Return the (X, Y) coordinate for the center point of the cell that contains the specified text.  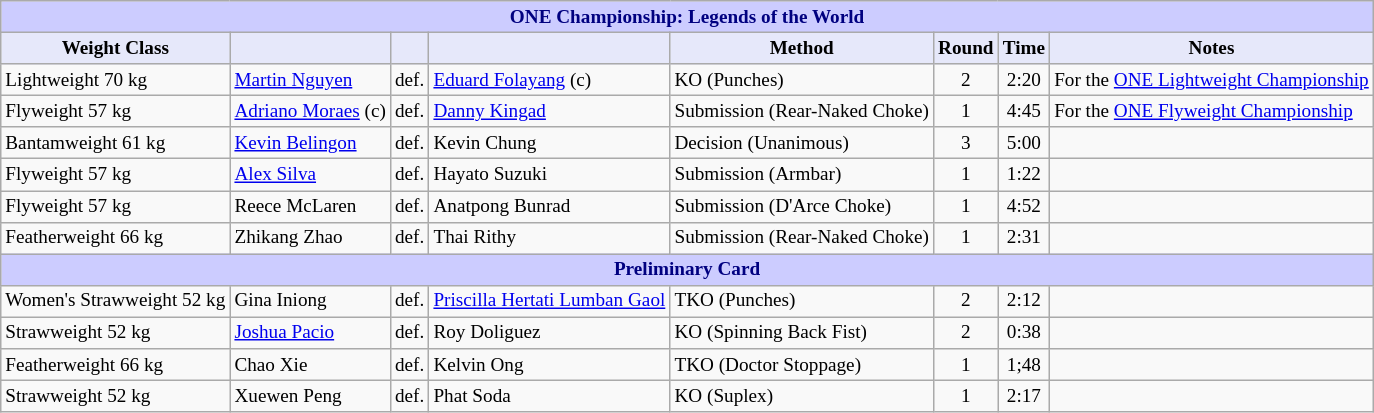
Women's Strawweight 52 kg (116, 301)
Alex Silva (310, 175)
Danny Kingad (550, 111)
2:20 (1024, 80)
TKO (Doctor Stoppage) (802, 365)
Phat Soda (550, 396)
2:31 (1024, 238)
Xuewen Peng (310, 396)
Method (802, 48)
Roy Doliguez (550, 333)
Weight Class (116, 48)
Preliminary Card (688, 270)
Time (1024, 48)
Reece McLaren (310, 206)
For the ONE Lightweight Championship (1212, 80)
5:00 (1024, 143)
Hayato Suzuki (550, 175)
Joshua Pacio (310, 333)
Notes (1212, 48)
1:22 (1024, 175)
Decision (Unanimous) (802, 143)
TKO (Punches) (802, 301)
Thai Rithy (550, 238)
Adriano Moraes (c) (310, 111)
KO (Punches) (802, 80)
4:52 (1024, 206)
0:38 (1024, 333)
2:12 (1024, 301)
Chao Xie (310, 365)
Lightweight 70 kg (116, 80)
Submission (D'Arce Choke) (802, 206)
Priscilla Hertati Lumban Gaol (550, 301)
Eduard Folayang (c) (550, 80)
4:45 (1024, 111)
1;48 (1024, 365)
For the ONE Flyweight Championship (1212, 111)
ONE Championship: Legends of the World (688, 17)
Bantamweight 61 kg (116, 143)
Kevin Belingon (310, 143)
2:17 (1024, 396)
KO (Spinning Back Fist) (802, 333)
Kevin Chung (550, 143)
Round (966, 48)
Zhikang Zhao (310, 238)
3 (966, 143)
Submission (Armbar) (802, 175)
KO (Suplex) (802, 396)
Kelvin Ong (550, 365)
Gina Iniong (310, 301)
Martin Nguyen (310, 80)
Anatpong Bunrad (550, 206)
